Output the [X, Y] coordinate of the center of the cell containing the given text.  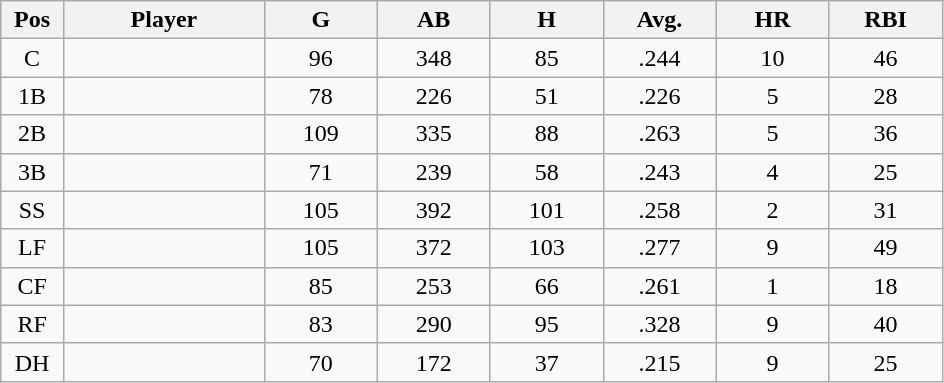
103 [546, 248]
2 [772, 210]
253 [434, 286]
28 [886, 96]
18 [886, 286]
H [546, 20]
Player [164, 20]
101 [546, 210]
.243 [660, 172]
AB [434, 20]
36 [886, 134]
.261 [660, 286]
83 [320, 324]
95 [546, 324]
.215 [660, 362]
70 [320, 362]
.226 [660, 96]
335 [434, 134]
SS [32, 210]
226 [434, 96]
DH [32, 362]
348 [434, 58]
88 [546, 134]
10 [772, 58]
71 [320, 172]
58 [546, 172]
290 [434, 324]
2B [32, 134]
Pos [32, 20]
.244 [660, 58]
49 [886, 248]
CF [32, 286]
40 [886, 324]
37 [546, 362]
66 [546, 286]
3B [32, 172]
G [320, 20]
1 [772, 286]
.263 [660, 134]
LF [32, 248]
.258 [660, 210]
RBI [886, 20]
392 [434, 210]
.328 [660, 324]
Avg. [660, 20]
HR [772, 20]
239 [434, 172]
172 [434, 362]
31 [886, 210]
4 [772, 172]
.277 [660, 248]
372 [434, 248]
109 [320, 134]
96 [320, 58]
46 [886, 58]
C [32, 58]
1B [32, 96]
51 [546, 96]
78 [320, 96]
RF [32, 324]
